Find where the given text appears and provide that cell's center as [X, Y] coordinate. 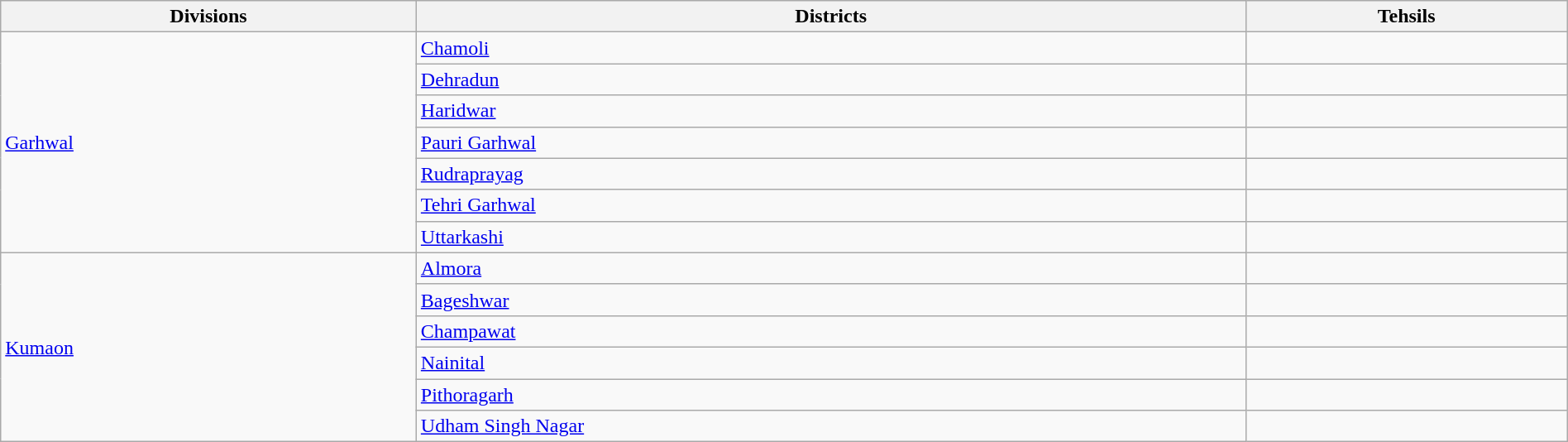
Haridwar [830, 111]
Champawat [830, 331]
Pauri Garhwal [830, 142]
Rudraprayag [830, 174]
Nainital [830, 363]
Dehradun [830, 79]
Tehri Garhwal [830, 205]
Bageshwar [830, 300]
Districts [830, 17]
Pithoragarh [830, 395]
Tehsils [1406, 17]
Divisions [208, 17]
Garhwal [208, 142]
Udham Singh Nagar [830, 426]
Almora [830, 268]
Chamoli [830, 48]
Kumaon [208, 347]
Uttarkashi [830, 237]
